Provide the [x, y] coordinate of the cell's center where the given text is located.  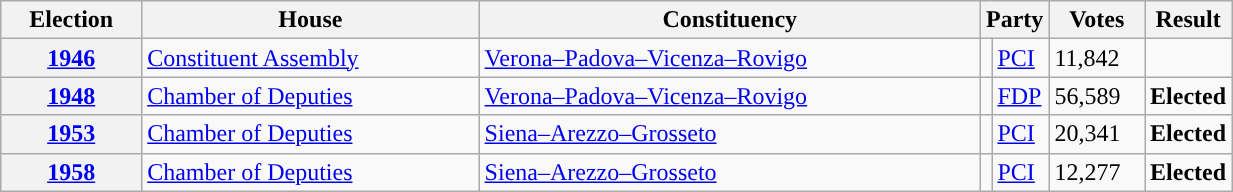
1948 [72, 96]
11,842 [1097, 58]
Constituent Assembly [310, 58]
Election [72, 20]
Result [1188, 20]
20,341 [1097, 134]
Constituency [730, 20]
1953 [72, 134]
Party [1014, 20]
FDP [1020, 96]
12,277 [1097, 172]
56,589 [1097, 96]
House [310, 20]
Votes [1097, 20]
1958 [72, 172]
1946 [72, 58]
